Capture the cell that displays the provided text and extract its [x, y] central coordinate. 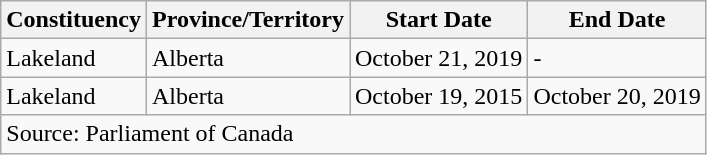
Start Date [439, 20]
October 21, 2019 [439, 58]
Constituency [74, 20]
- [617, 58]
Source: Parliament of Canada [354, 134]
End Date [617, 20]
Province/Territory [248, 20]
October 20, 2019 [617, 96]
October 19, 2015 [439, 96]
